Find where the given text appears and provide that cell's center as [X, Y] coordinate. 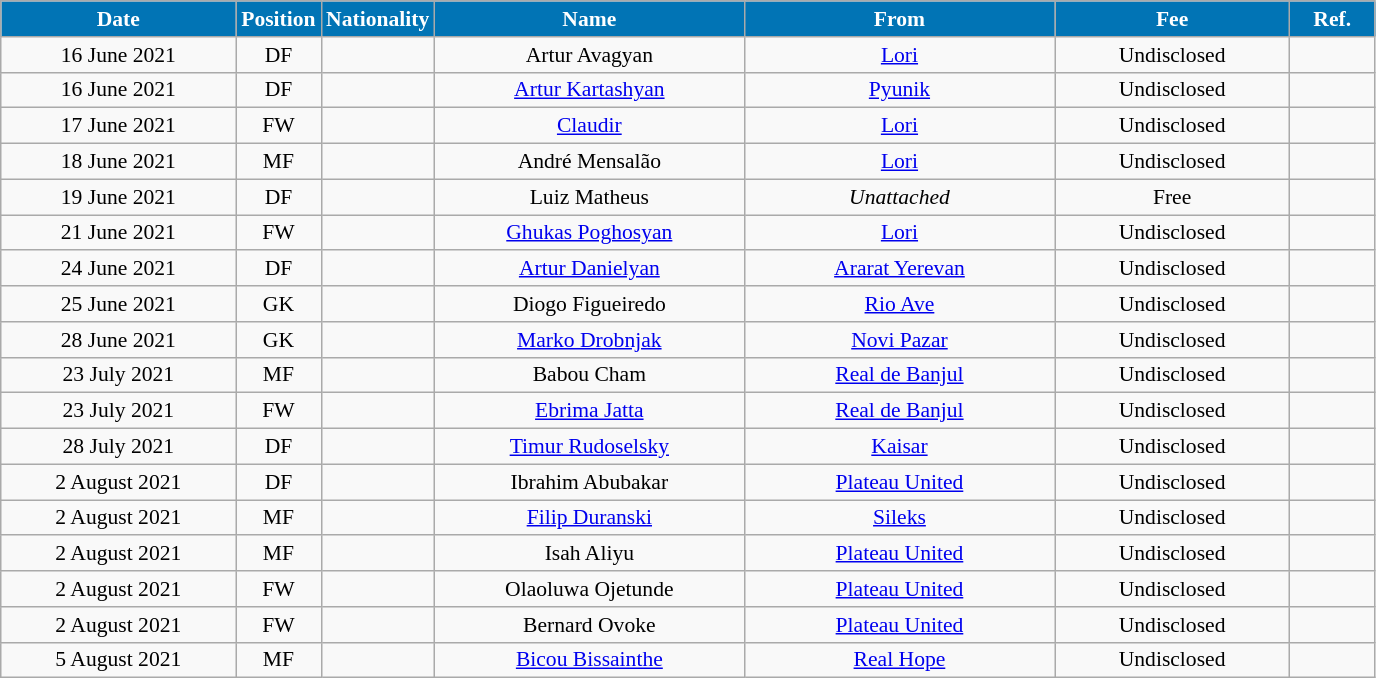
Ibrahim Abubakar [589, 482]
Novi Pazar [899, 340]
Fee [1172, 19]
Bernard Ovoke [589, 625]
Ref. [1332, 19]
André Mensalão [589, 162]
Isah Aliyu [589, 554]
Date [118, 19]
Timur Rudoselsky [589, 447]
Marko Drobnjak [589, 340]
Ararat Yerevan [899, 269]
5 August 2021 [118, 660]
Ghukas Poghosyan [589, 233]
Ebrima Jatta [589, 411]
Claudir [589, 126]
Diogo Figueiredo [589, 304]
From [899, 19]
Bicou Bissainthe [589, 660]
Babou Cham [589, 375]
Rio Ave [899, 304]
Position [278, 19]
25 June 2021 [118, 304]
Sileks [899, 518]
Free [1172, 197]
28 July 2021 [118, 447]
Real Hope [899, 660]
Luiz Matheus [589, 197]
Kaisar [899, 447]
28 June 2021 [118, 340]
19 June 2021 [118, 197]
24 June 2021 [118, 269]
Name [589, 19]
21 June 2021 [118, 233]
17 June 2021 [118, 126]
Artur Kartashyan [589, 90]
Unattached [899, 197]
18 June 2021 [118, 162]
Artur Avagyan [589, 55]
Artur Danielyan [589, 269]
Filip Duranski [589, 518]
Olaoluwa Ojetunde [589, 589]
Nationality [378, 19]
Pyunik [899, 90]
